From the cell containing the given text, extract its center point as [X, Y] coordinate. 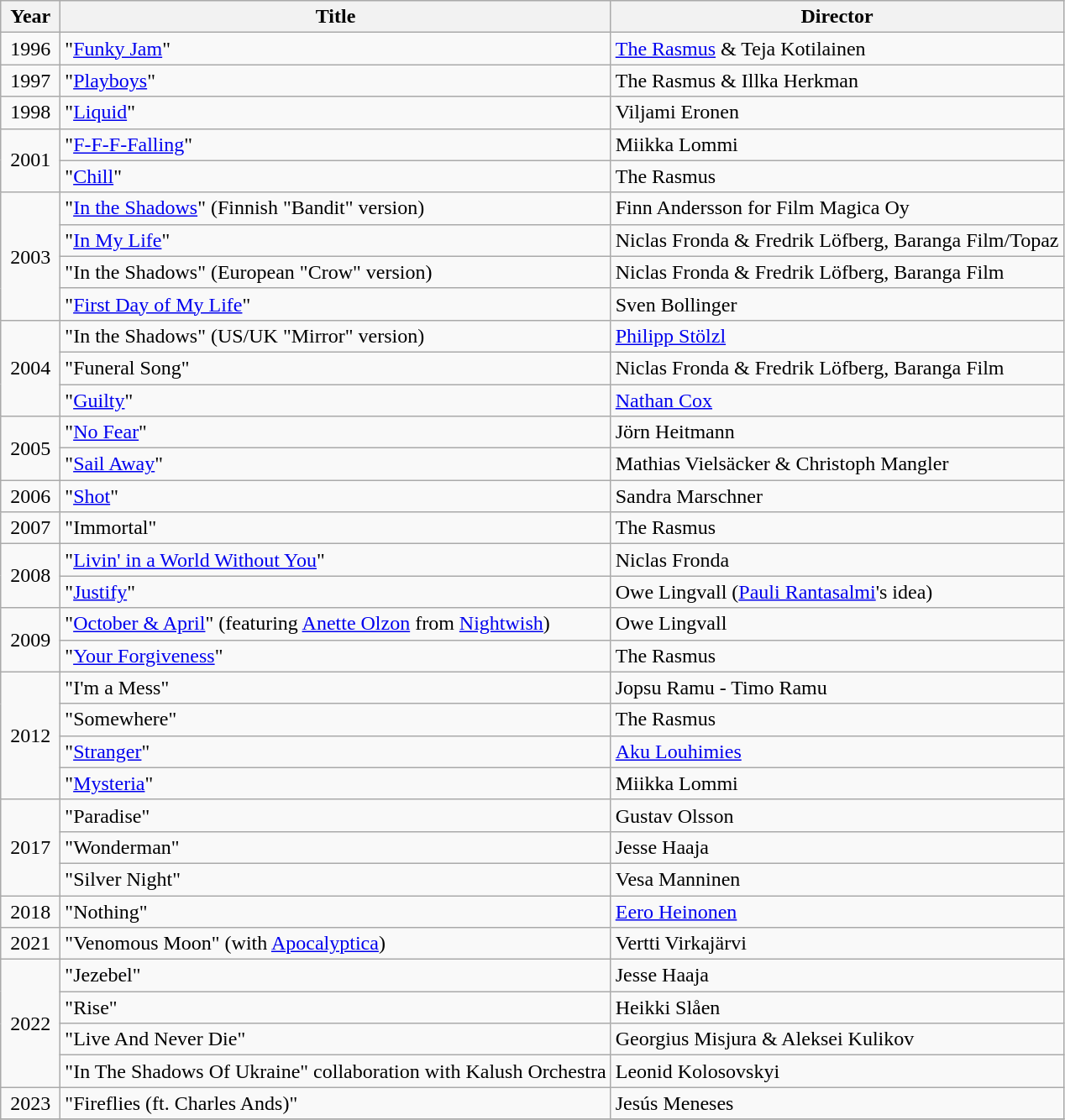
2008 [30, 576]
"Funky Jam" [336, 49]
"Stranger" [336, 751]
"Jezebel" [336, 976]
Georgius Misjura & Aleksei Kulikov [837, 1039]
2001 [30, 160]
"Immortal" [336, 528]
"Rise" [336, 1007]
"Livin' in a World Without You" [336, 560]
2009 [30, 640]
"Silver Night" [336, 879]
2023 [30, 1103]
The Rasmus & Illka Herkman [837, 81]
Vertti Virkajärvi [837, 944]
"Venomous Moon" (with Apocalyptica) [336, 944]
"Shot" [336, 496]
2007 [30, 528]
Title [336, 17]
"In The Shadows Of Ukraine" collaboration with Kalush Orchestra [336, 1071]
"In the Shadows" (Finnish "Bandit" version) [336, 208]
2005 [30, 448]
Year [30, 17]
Sandra Marschner [837, 496]
"Justify" [336, 592]
The Rasmus & Teja Kotilainen [837, 49]
2012 [30, 735]
"Guilty" [336, 400]
Heikki Slåen [837, 1007]
"Liquid" [336, 113]
"Paradise" [336, 815]
"Mysteria" [336, 783]
2006 [30, 496]
Viljami Eronen [837, 113]
Leonid Kolosovskyi [837, 1071]
Niclas Fronda [837, 560]
Niclas Fronda & Fredrik Löfberg, Baranga Film/Topaz [837, 240]
Jörn Heitmann [837, 432]
2021 [30, 944]
Owe Lingvall (Pauli Rantasalmi's idea) [837, 592]
"In My Life" [336, 240]
2022 [30, 1023]
Sven Bollinger [837, 304]
Jesús Meneses [837, 1103]
2017 [30, 847]
"Somewhere" [336, 720]
"October & April" (featuring Anette Olzon from Nightwish) [336, 624]
Owe Lingvall [837, 624]
"First Day of My Life" [336, 304]
"Chill" [336, 176]
Vesa Manninen [837, 879]
"Fireflies (ft. Charles Ands)" [336, 1103]
"Nothing" [336, 911]
"In the Shadows" (US/UK "Mirror" version) [336, 336]
Finn Andersson for Film Magica Oy [837, 208]
"No Fear" [336, 432]
"In the Shadows" (European "Crow" version) [336, 272]
"Playboys" [336, 81]
"Live And Never Die" [336, 1039]
1997 [30, 81]
1998 [30, 113]
Mathias Vielsäcker & Christoph Mangler [837, 464]
1996 [30, 49]
Jopsu Ramu - Timo Ramu [837, 688]
2003 [30, 256]
"Your Forgiveness" [336, 656]
Philipp Stölzl [837, 336]
"Wonderman" [336, 847]
Aku Louhimies [837, 751]
Nathan Cox [837, 400]
"Funeral Song" [336, 368]
Eero Heinonen [837, 911]
"F-F-F-Falling" [336, 144]
"I'm a Mess" [336, 688]
2018 [30, 911]
Gustav Olsson [837, 815]
Director [837, 17]
"Sail Away" [336, 464]
2004 [30, 368]
